From the cell containing the given text, extract its center point as (X, Y) coordinate. 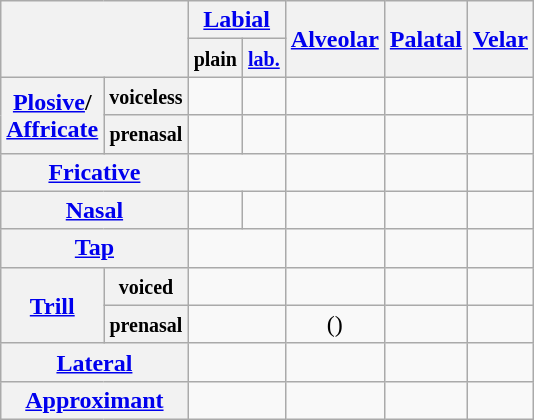
plain (215, 58)
lab. (264, 58)
Labial (236, 20)
Lateral (94, 362)
() (334, 324)
Tap (94, 248)
Fricative (94, 172)
Trill (52, 305)
Approximant (94, 400)
Velar (500, 39)
Plosive/Affricate (52, 115)
voiced (146, 286)
voiceless (146, 96)
Palatal (426, 39)
Nasal (94, 210)
Alveolar (334, 39)
